From the cell containing the given text, extract its center point as (X, Y) coordinate. 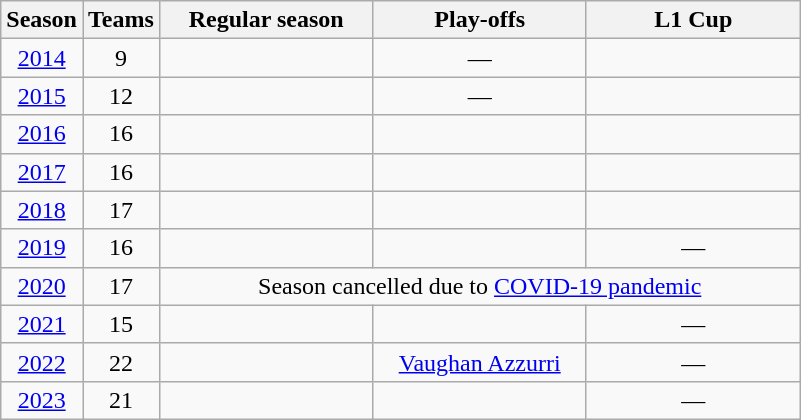
2020 (42, 286)
12 (120, 96)
Play-offs (480, 20)
2016 (42, 134)
Regular season (266, 20)
Season (42, 20)
Vaughan Azzurri (480, 362)
2017 (42, 172)
2021 (42, 324)
2015 (42, 96)
9 (120, 58)
2014 (42, 58)
22 (120, 362)
Season cancelled due to COVID-19 pandemic (480, 286)
Teams (120, 20)
15 (120, 324)
21 (120, 400)
2023 (42, 400)
L1 Cup (693, 20)
2018 (42, 210)
2022 (42, 362)
2019 (42, 248)
